Pinpoint the cell where the given text exists, returning its (X, Y) midpoint coordinate. 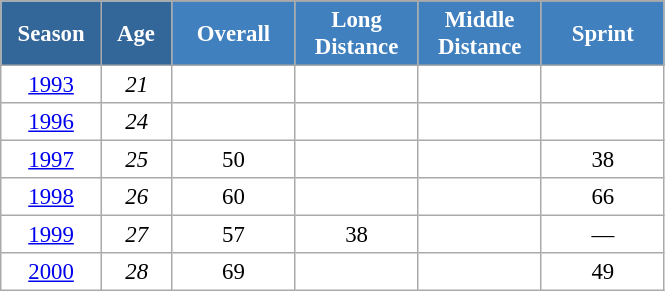
— (602, 235)
1998 (52, 197)
21 (136, 85)
57 (234, 235)
27 (136, 235)
Overall (234, 34)
1999 (52, 235)
26 (136, 197)
1996 (52, 122)
Long Distance (356, 34)
1997 (52, 160)
24 (136, 122)
66 (602, 197)
50 (234, 160)
Middle Distance (480, 34)
Season (52, 34)
60 (234, 197)
1993 (52, 85)
Age (136, 34)
25 (136, 160)
Sprint (602, 34)
